Output the (x, y) coordinate of the center of the cell containing the given text.  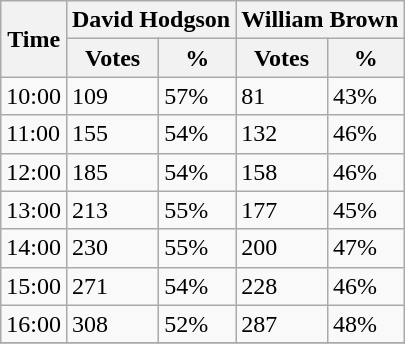
230 (112, 248)
158 (282, 172)
228 (282, 286)
52% (198, 324)
213 (112, 210)
177 (282, 210)
14:00 (34, 248)
287 (282, 324)
81 (282, 96)
16:00 (34, 324)
132 (282, 134)
Time (34, 39)
57% (198, 96)
15:00 (34, 286)
155 (112, 134)
William Brown (320, 20)
43% (365, 96)
109 (112, 96)
185 (112, 172)
200 (282, 248)
10:00 (34, 96)
12:00 (34, 172)
45% (365, 210)
13:00 (34, 210)
308 (112, 324)
48% (365, 324)
271 (112, 286)
David Hodgson (150, 20)
11:00 (34, 134)
47% (365, 248)
